Capture the cell that displays the provided text and extract its [x, y] central coordinate. 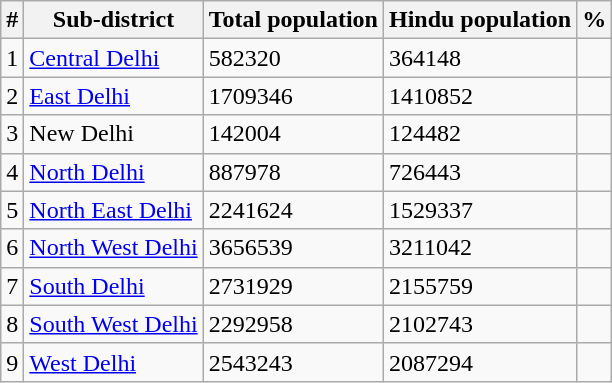
Central Delhi [114, 58]
726443 [480, 172]
South Delhi [114, 286]
582320 [293, 58]
142004 [293, 134]
1410852 [480, 96]
6 [12, 248]
South West Delhi [114, 324]
887978 [293, 172]
364148 [480, 58]
3211042 [480, 248]
2 [12, 96]
5 [12, 210]
2102743 [480, 324]
2087294 [480, 362]
8 [12, 324]
2543243 [293, 362]
3 [12, 134]
1529337 [480, 210]
North Delhi [114, 172]
2155759 [480, 286]
Total population [293, 20]
9 [12, 362]
4 [12, 172]
3656539 [293, 248]
New Delhi [114, 134]
North East Delhi [114, 210]
1 [12, 58]
2241624 [293, 210]
7 [12, 286]
2292958 [293, 324]
2731929 [293, 286]
124482 [480, 134]
1709346 [293, 96]
Hindu population [480, 20]
% [594, 20]
# [12, 20]
Sub-district [114, 20]
East Delhi [114, 96]
West Delhi [114, 362]
North West Delhi [114, 248]
